Pinpoint the cell where the given text exists, returning its [X, Y] midpoint coordinate. 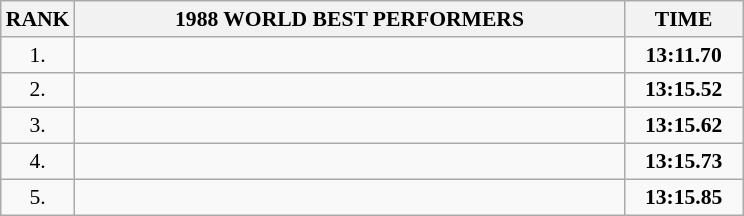
5. [38, 197]
13:15.62 [684, 126]
3. [38, 126]
4. [38, 162]
2. [38, 90]
1. [38, 55]
13:15.85 [684, 197]
13:11.70 [684, 55]
13:15.52 [684, 90]
1988 WORLD BEST PERFORMERS [349, 19]
RANK [38, 19]
TIME [684, 19]
13:15.73 [684, 162]
